Detect which cell encompasses the target text, then output its (x, y) center coordinate. 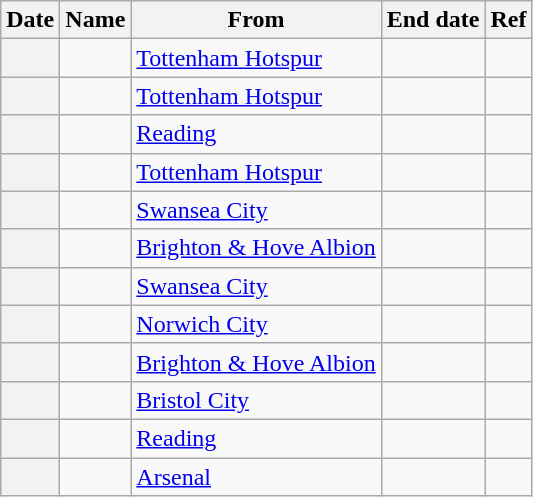
End date (433, 20)
Arsenal (256, 477)
From (256, 20)
Ref (508, 20)
Date (30, 20)
Name (96, 20)
Norwich City (256, 324)
Bristol City (256, 400)
